From the cell containing the given text, extract its center point as [x, y] coordinate. 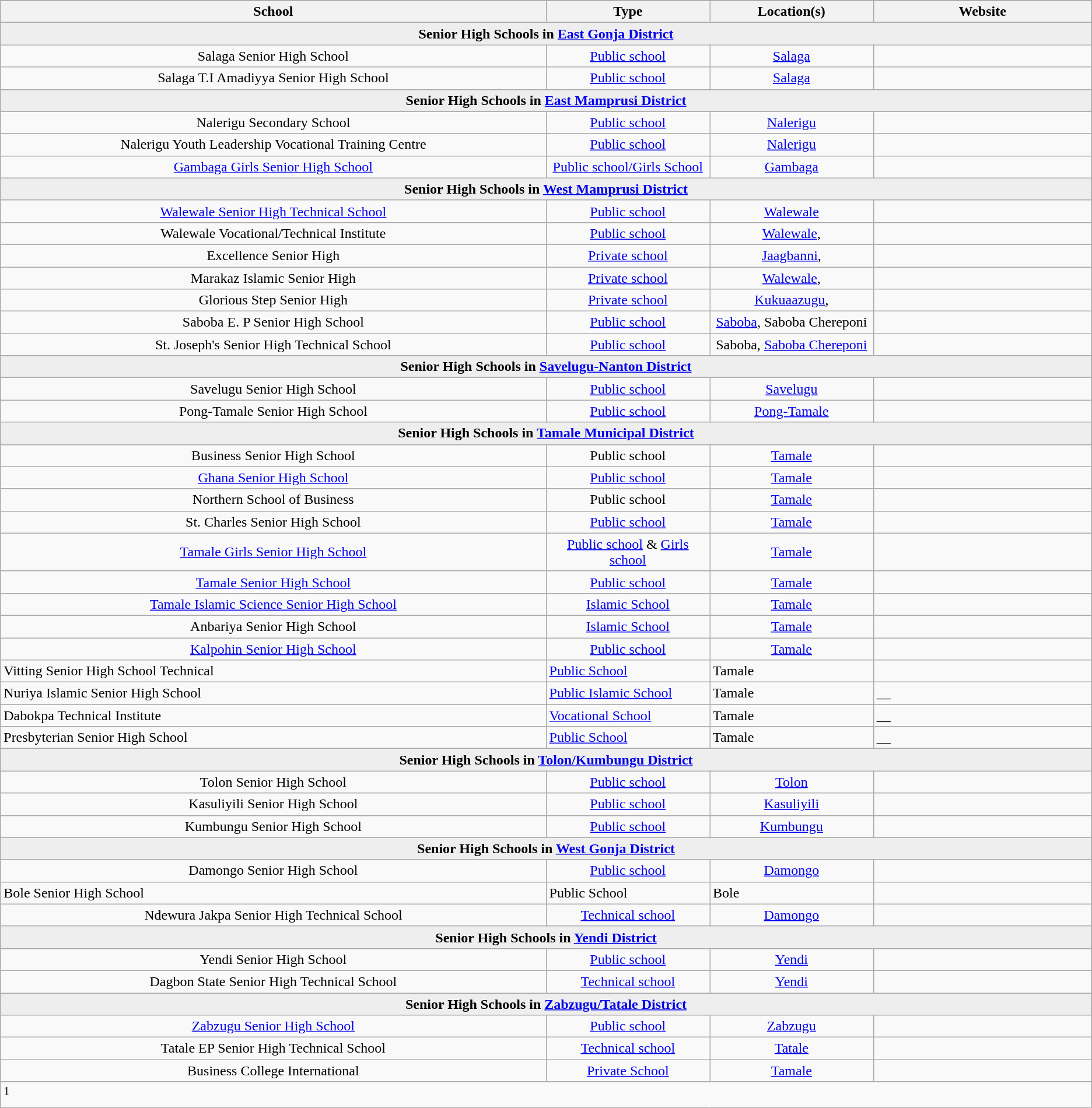
Nuriya Islamic Senior High School [273, 693]
Business Senior High School [273, 455]
Location(s) [792, 12]
Zabzugu [792, 1026]
Kumbungu Senior High School [273, 826]
Zabzugu Senior High School [273, 1026]
Savelugu Senior High School [273, 389]
Walewale Vocational/Technical Institute [273, 233]
Tatale EP Senior High Technical School [273, 1049]
Gambaga [792, 167]
Public school/Girls School [628, 167]
Kasuliyili [792, 804]
Tamale Senior High School [273, 582]
Kalpohin Senior High School [273, 649]
Website [982, 12]
Tatale [792, 1049]
Jaagbanni, [792, 255]
Dabokpa Technical Institute [273, 716]
Senior High Schools in Zabzugu/Tatale District [546, 1004]
Public school & Girls school [628, 552]
Marakaz Islamic Senior High [273, 278]
Yendi Senior High School [273, 959]
Dagbon State Senior High Technical School [273, 981]
Gambaga Girls Senior High School [273, 167]
Kumbungu [792, 826]
Ghana Senior High School [273, 478]
Senior High Schools in Tamale Municipal District [546, 433]
School [273, 12]
Senior High Schools in Yendi District [546, 937]
Senior High Schools in West Mamprusi District [546, 189]
1 [546, 1095]
Damongo Senior High School [273, 871]
Presbyterian Senior High School [273, 738]
Private School [628, 1071]
Senior High Schools in West Gonja District [546, 848]
St. Joseph's Senior High Technical School [273, 345]
Pong-Tamale Senior High School [273, 411]
Senior High Schools in East Mamprusi District [546, 100]
Senior High Schools in Tolon/Kumbungu District [546, 760]
Bole [792, 893]
Salaga T.I Amadiyya Senior High School [273, 78]
Savelugu [792, 389]
Public Islamic School [628, 693]
Vitting Senior High School Technical [273, 671]
Glorious Step Senior High [273, 300]
Tamale Girls Senior High School [273, 552]
Kukuaazugu, [792, 300]
Kasuliyili Senior High School [273, 804]
Nalerigu Secondary School [273, 122]
Business College International [273, 1071]
Anbariya Senior High School [273, 626]
Tolon Senior High School [273, 782]
Walewale [792, 211]
Vocational School [628, 716]
Bole Senior High School [273, 893]
Saboba E. P Senior High School [273, 322]
Ndewura Jakpa Senior High Technical School [273, 915]
Tamale Islamic Science Senior High School [273, 604]
St. Charles Senior High School [273, 522]
Senior High Schools in Savelugu-Nanton District [546, 367]
Excellence Senior High [273, 255]
Nalerigu Youth Leadership Vocational Training Centre [273, 145]
Senior High Schools in East Gonja District [546, 34]
Type [628, 12]
Northern School of Business [273, 500]
Walewale Senior High Technical School [273, 211]
Salaga Senior High School [273, 56]
Pong-Tamale [792, 411]
Tolon [792, 782]
